Return (X, Y) of the center of cell containing provided text 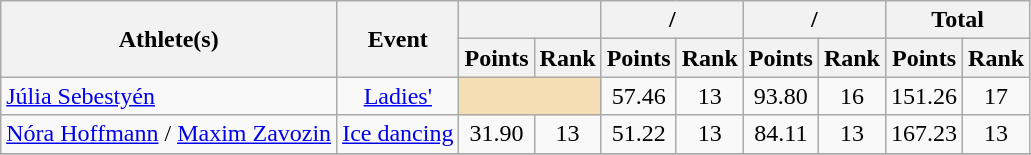
16 (852, 96)
17 (996, 96)
57.46 (638, 96)
Júlia Sebestyén (169, 96)
Ladies' (398, 96)
151.26 (924, 96)
Ice dancing (398, 134)
Event (398, 39)
Total (957, 20)
167.23 (924, 134)
93.80 (780, 96)
31.90 (496, 134)
Athlete(s) (169, 39)
Nóra Hoffmann / Maxim Zavozin (169, 134)
84.11 (780, 134)
51.22 (638, 134)
